Find where the given text appears and provide that cell's center as [X, Y] coordinate. 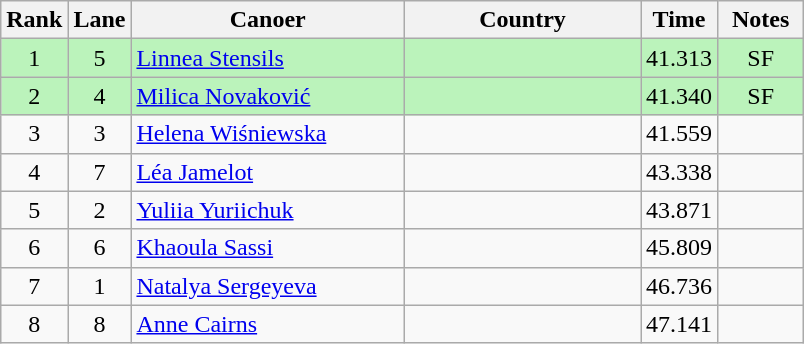
Lane [100, 20]
43.338 [680, 172]
Léa Jamelot [268, 172]
Helena Wiśniewska [268, 134]
Country [522, 20]
41.313 [680, 58]
Milica Novaković [268, 96]
Notes [761, 20]
47.141 [680, 324]
Time [680, 20]
Rank [34, 20]
Khaoula Sassi [268, 248]
Linnea Stensils [268, 58]
43.871 [680, 210]
41.559 [680, 134]
Natalya Sergeyeva [268, 286]
41.340 [680, 96]
45.809 [680, 248]
46.736 [680, 286]
Anne Cairns [268, 324]
Canoer [268, 20]
Yuliia Yuriichuk [268, 210]
